Pinpoint the cell where the given text exists, returning its [x, y] midpoint coordinate. 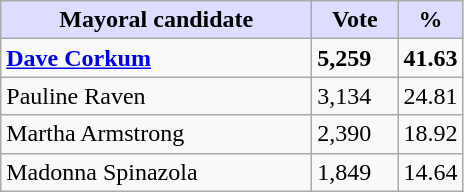
5,259 [355, 58]
Martha Armstrong [156, 134]
3,134 [355, 96]
% [430, 20]
14.64 [430, 172]
Vote [355, 20]
1,849 [355, 172]
18.92 [430, 134]
2,390 [355, 134]
Madonna Spinazola [156, 172]
24.81 [430, 96]
41.63 [430, 58]
Mayoral candidate [156, 20]
Dave Corkum [156, 58]
Pauline Raven [156, 96]
